Search for the cell housing the specified text and yield its (x, y) center coordinate. 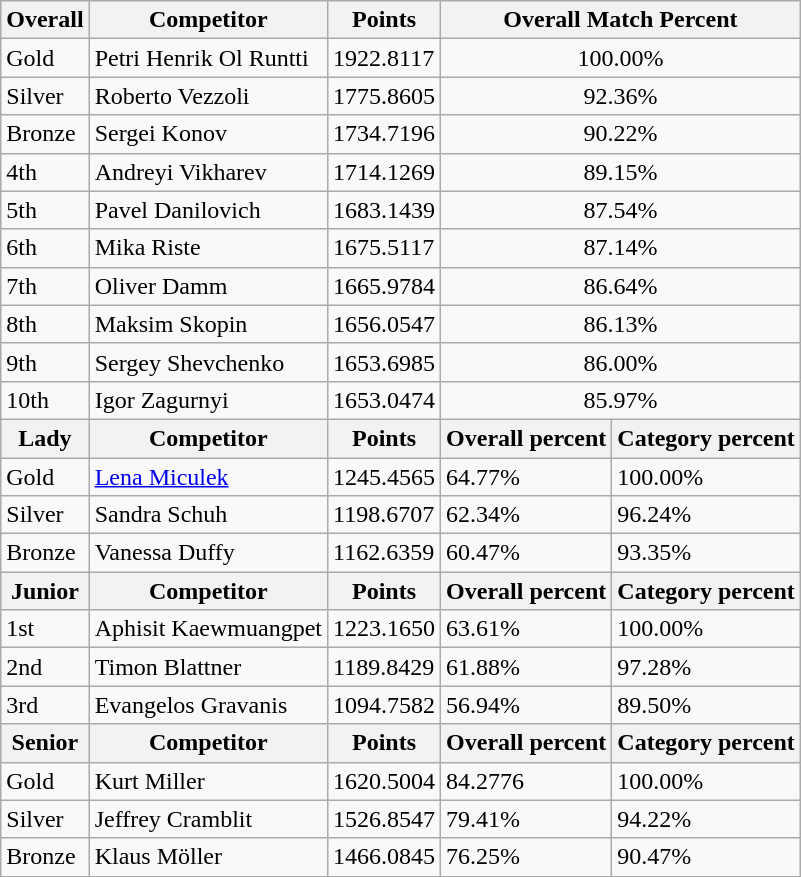
1223.1650 (384, 629)
1653.6985 (384, 362)
Lena Miculek (208, 477)
60.47% (526, 553)
1675.5117 (384, 248)
Junior (45, 591)
76.25% (526, 857)
1198.6707 (384, 515)
Lady (45, 438)
Maksim Skopin (208, 324)
1734.7196 (384, 134)
85.97% (621, 400)
1466.0845 (384, 857)
Senior (45, 743)
10th (45, 400)
Igor Zagurnyi (208, 400)
Sandra Schuh (208, 515)
Overall (45, 20)
8th (45, 324)
94.22% (706, 819)
87.14% (621, 248)
Sergey Shevchenko (208, 362)
Vanessa Duffy (208, 553)
93.35% (706, 553)
Roberto Vezzoli (208, 96)
96.24% (706, 515)
1620.5004 (384, 781)
56.94% (526, 705)
6th (45, 248)
79.41% (526, 819)
Sergei Konov (208, 134)
1665.9784 (384, 286)
7th (45, 286)
1922.8117 (384, 58)
1162.6359 (384, 553)
Timon Blattner (208, 667)
92.36% (621, 96)
Oliver Damm (208, 286)
3rd (45, 705)
64.77% (526, 477)
97.28% (706, 667)
1656.0547 (384, 324)
Jeffrey Cramblit (208, 819)
1526.8547 (384, 819)
2nd (45, 667)
86.13% (621, 324)
89.15% (621, 172)
1189.8429 (384, 667)
86.64% (621, 286)
9th (45, 362)
87.54% (621, 210)
Kurt Miller (208, 781)
61.88% (526, 667)
89.50% (706, 705)
5th (45, 210)
4th (45, 172)
Andreyi Vikharev (208, 172)
1094.7582 (384, 705)
84.2776 (526, 781)
Klaus Möller (208, 857)
1st (45, 629)
63.61% (526, 629)
1775.8605 (384, 96)
90.22% (621, 134)
62.34% (526, 515)
86.00% (621, 362)
90.47% (706, 857)
1714.1269 (384, 172)
Pavel Danilovich (208, 210)
Overall Match Percent (621, 20)
1245.4565 (384, 477)
Aphisit Kaewmuangpet (208, 629)
Petri Henrik Ol Runtti (208, 58)
1683.1439 (384, 210)
Evangelos Gravanis (208, 705)
Mika Riste (208, 248)
1653.0474 (384, 400)
